Extract the [X, Y] coordinate from the center of the cell holding the provided text.  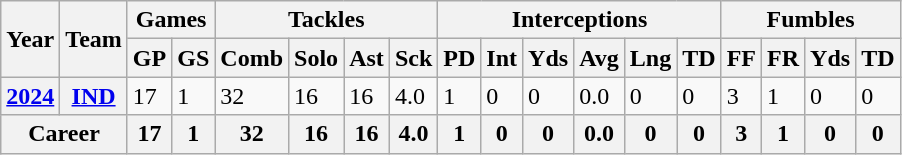
Team [94, 39]
Career [64, 134]
FR [784, 58]
GP [149, 58]
FF [741, 58]
PD [460, 58]
IND [94, 96]
Avg [600, 58]
GS [194, 58]
Comb [252, 58]
Games [170, 20]
Ast [367, 58]
Fumbles [810, 20]
Year [30, 39]
Lng [650, 58]
Int [502, 58]
Sck [413, 58]
Interceptions [580, 20]
Tackles [326, 20]
Solo [316, 58]
2024 [30, 96]
